Search for the cell housing the specified text and yield its (X, Y) center coordinate. 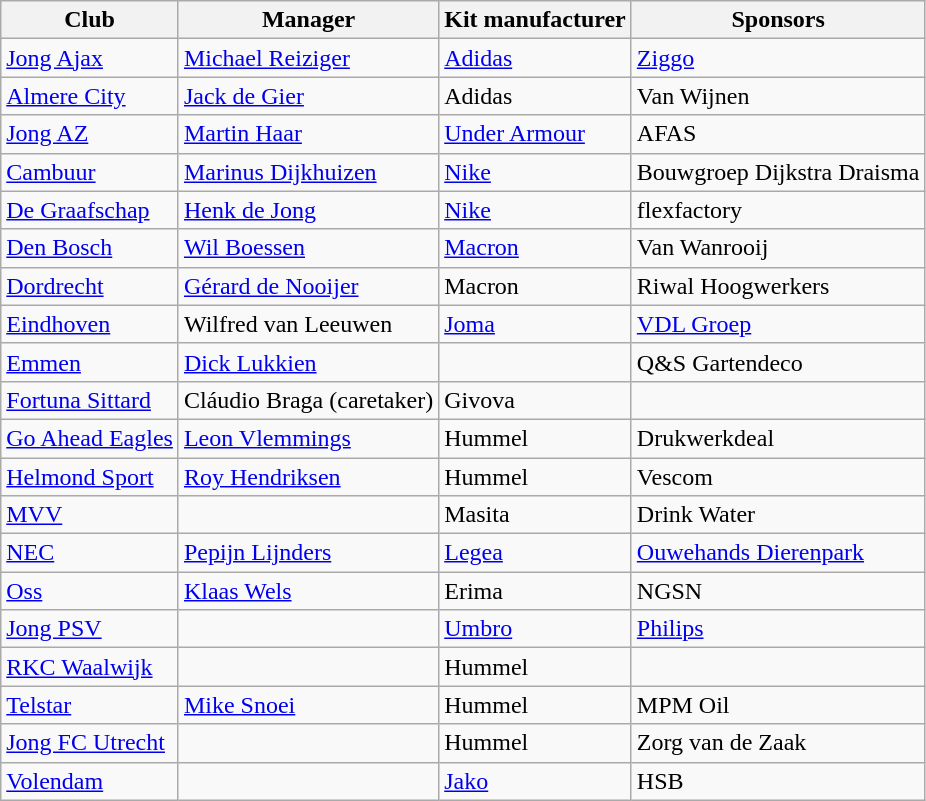
Eindhoven (90, 324)
Dick Lukkien (308, 362)
Leon Vlemmings (308, 438)
Martin Haar (308, 134)
Roy Hendriksen (308, 477)
Emmen (90, 362)
AFAS (778, 134)
Under Armour (536, 134)
Manager (308, 20)
Q&S Gartendeco (778, 362)
Jong Ajax (90, 58)
Dordrecht (90, 286)
Helmond Sport (90, 477)
Philips (778, 629)
Drink Water (778, 515)
MPM Oil (778, 705)
Jong AZ (90, 134)
Umbro (536, 629)
Cambuur (90, 172)
Michael Reiziger (308, 58)
Ouwehands Dierenpark (778, 553)
Jong FC Utrecht (90, 743)
Wilfred van Leeuwen (308, 324)
Givova (536, 400)
Volendam (90, 781)
Pepijn Lijnders (308, 553)
Zorg van de Zaak (778, 743)
Jako (536, 781)
Club (90, 20)
Drukwerkdeal (778, 438)
Van Wanrooij (778, 248)
Henk de Jong (308, 210)
Fortuna Sittard (90, 400)
Vescom (778, 477)
Kit manufacturer (536, 20)
Erima (536, 591)
Bouwgroep Dijkstra Draisma (778, 172)
RKC Waalwijk (90, 667)
HSB (778, 781)
Sponsors (778, 20)
Wil Boessen (308, 248)
Ziggo (778, 58)
Klaas Wels (308, 591)
Riwal Hoogwerkers (778, 286)
Go Ahead Eagles (90, 438)
Jack de Gier (308, 96)
Den Bosch (90, 248)
Masita (536, 515)
Almere City (90, 96)
De Graafschap (90, 210)
MVV (90, 515)
flexfactory (778, 210)
Marinus Dijkhuizen (308, 172)
Gérard de Nooijer (308, 286)
Joma (536, 324)
Cláudio Braga (caretaker) (308, 400)
Jong PSV (90, 629)
Telstar (90, 705)
NGSN (778, 591)
Legea (536, 553)
VDL Groep (778, 324)
Oss (90, 591)
Van Wijnen (778, 96)
NEC (90, 553)
Mike Snoei (308, 705)
